Output the (X, Y) coordinate of the center of the cell containing the given text.  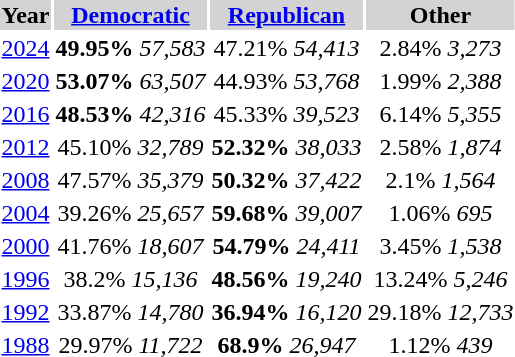
1996 (26, 279)
54.79% 24,411 (286, 246)
2.84% 3,273 (440, 48)
48.53% 42,316 (130, 114)
2.1% 1,564 (440, 180)
41.76% 18,607 (130, 246)
2024 (26, 48)
38.2% 15,136 (130, 279)
Democratic (130, 15)
2004 (26, 213)
45.10% 32,789 (130, 147)
1992 (26, 312)
44.93% 53,768 (286, 81)
39.26% 25,657 (130, 213)
2016 (26, 114)
2020 (26, 81)
49.95% 57,583 (130, 48)
2008 (26, 180)
36.94% 16,120 (286, 312)
45.33% 39,523 (286, 114)
59.68% 39,007 (286, 213)
Republican (286, 15)
33.87% 14,780 (130, 312)
1.06% 695 (440, 213)
2012 (26, 147)
52.32% 38,033 (286, 147)
6.14% 5,355 (440, 114)
47.21% 54,413 (286, 48)
47.57% 35,379 (130, 180)
Other (440, 15)
48.56% 19,240 (286, 279)
29.18% 12,733 (440, 312)
50.32% 37,422 (286, 180)
Year (26, 15)
2000 (26, 246)
53.07% 63,507 (130, 81)
1.99% 2,388 (440, 81)
2.58% 1,874 (440, 147)
13.24% 5,246 (440, 279)
3.45% 1,538 (440, 246)
